Output the (x, y) coordinate of the center of the cell containing the given text.  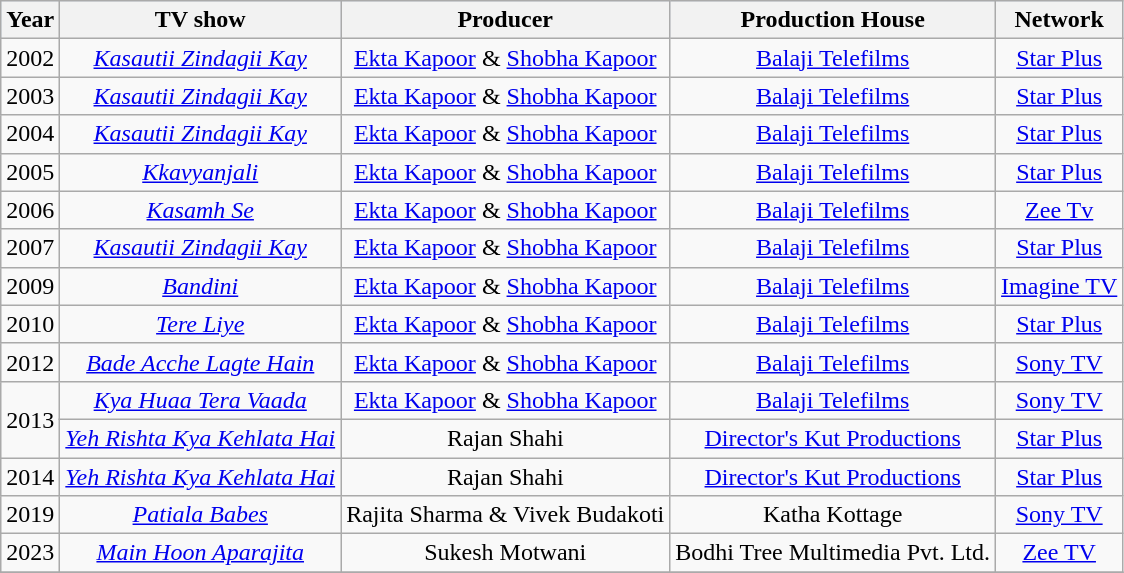
Bade Acche Lagte Hain (200, 362)
Zee TV (1060, 553)
2002 (30, 58)
Kya Huaa Tera Vaada (200, 400)
Producer (506, 20)
Main Hoon Aparajita (200, 553)
2003 (30, 96)
Patiala Babes (200, 515)
2010 (30, 324)
TV show (200, 20)
Tere Liye (200, 324)
Bandini (200, 286)
2019 (30, 515)
Kasamh Se (200, 210)
Sukesh Motwani (506, 553)
Bodhi Tree Multimedia Pvt. Ltd. (833, 553)
Rajita Sharma & Vivek Budakoti (506, 515)
Imagine TV (1060, 286)
2004 (30, 134)
2014 (30, 477)
2009 (30, 286)
2005 (30, 172)
2007 (30, 248)
Network (1060, 20)
Year (30, 20)
Zee Tv (1060, 210)
Kkavyanjali (200, 172)
2012 (30, 362)
2013 (30, 419)
Katha Kottage (833, 515)
2006 (30, 210)
Production House (833, 20)
2023 (30, 553)
